Capture the cell that displays the provided text and extract its (x, y) central coordinate. 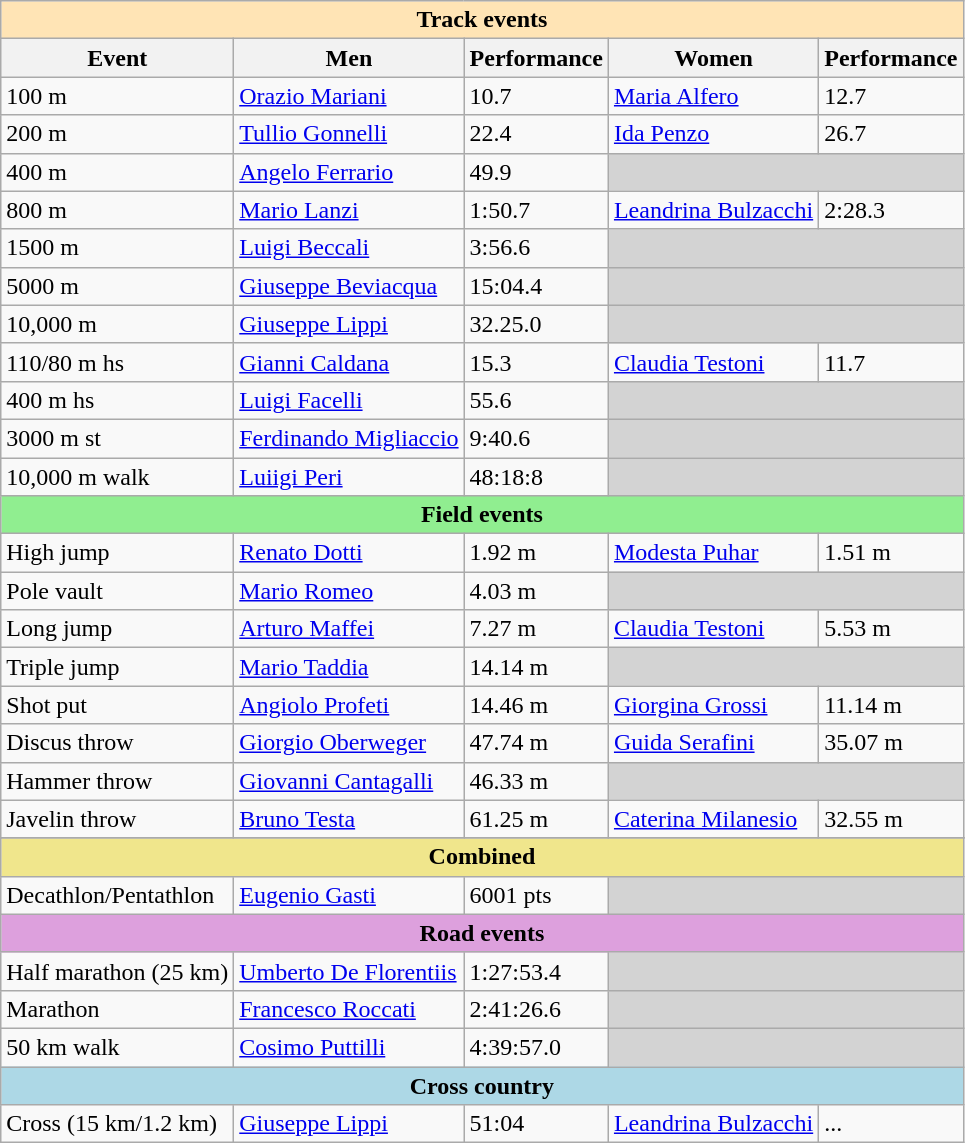
Women (713, 58)
Luigi Facelli (349, 400)
Men (349, 58)
Bruno Testa (349, 819)
9:40.6 (536, 438)
Shot put (118, 705)
6001 pts (536, 895)
49.9 (536, 172)
46.33 m (536, 781)
32.55 m (891, 819)
Ida Penzo (713, 134)
Combined (482, 857)
3000 m st (118, 438)
Caterina Milanesio (713, 819)
4.03 m (536, 591)
48:18:8 (536, 477)
Hammer throw (118, 781)
51:04 (536, 1124)
1.92 m (536, 553)
1.51 m (891, 553)
11.14 m (891, 705)
35.07 m (891, 743)
400 m hs (118, 400)
5000 m (118, 286)
Giuseppe Beviacqua (349, 286)
Giorgio Oberweger (349, 743)
50 km walk (118, 1047)
10,000 m (118, 324)
Discus throw (118, 743)
Giovanni Cantagalli (349, 781)
Decathlon/Pentathlon (118, 895)
Angelo Ferrario (349, 172)
10.7 (536, 96)
100 m (118, 96)
12.7 (891, 96)
Tullio Gonnelli (349, 134)
Mario Taddia (349, 667)
Ferdinando Migliaccio (349, 438)
Orazio Mariani (349, 96)
14.46 m (536, 705)
2:28.3 (891, 210)
Maria Alfero (713, 96)
Gianni Caldana (349, 362)
Pole vault (118, 591)
Luiigi Peri (349, 477)
Modesta Puhar (713, 553)
Renato Dotti (349, 553)
Track events (482, 20)
11.7 (891, 362)
200 m (118, 134)
Guida Serafini (713, 743)
800 m (118, 210)
High jump (118, 553)
... (891, 1124)
Mario Romeo (349, 591)
61.25 m (536, 819)
1:27:53.4 (536, 971)
Eugenio Gasti (349, 895)
14.14 m (536, 667)
Event (118, 58)
7.27 m (536, 629)
Arturo Maffei (349, 629)
3:56.6 (536, 248)
32.25.0 (536, 324)
Umberto De Florentiis (349, 971)
Road events (482, 933)
Cosimo Puttilli (349, 1047)
Half marathon (25 km) (118, 971)
Francesco Roccati (349, 1009)
4:39:57.0 (536, 1047)
1:50.7 (536, 210)
Giorgina Grossi (713, 705)
Luigi Beccali (349, 248)
110/80 m hs (118, 362)
1500 m (118, 248)
Angiolo Profeti (349, 705)
55.6 (536, 400)
15.3 (536, 362)
47.74 m (536, 743)
22.4 (536, 134)
Mario Lanzi (349, 210)
Cross (15 km/1.2 km) (118, 1124)
Long jump (118, 629)
10,000 m walk (118, 477)
Field events (482, 515)
26.7 (891, 134)
Javelin throw (118, 819)
2:41:26.6 (536, 1009)
15:04.4 (536, 286)
Marathon (118, 1009)
Cross country (482, 1085)
5.53 m (891, 629)
Triple jump (118, 667)
400 m (118, 172)
